Find where the given text appears and provide that cell's center as [x, y] coordinate. 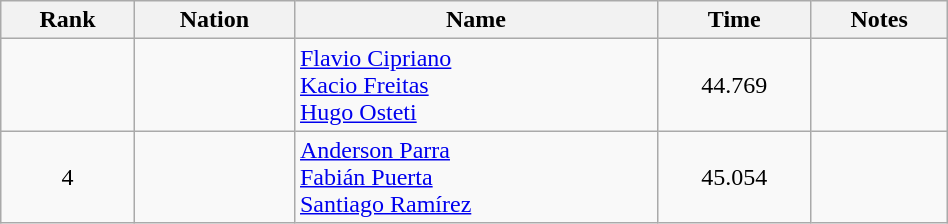
Time [734, 20]
Nation [214, 20]
Notes [879, 20]
Flavio CiprianoKacio FreitasHugo Osteti [476, 85]
4 [68, 177]
Rank [68, 20]
44.769 [734, 85]
45.054 [734, 177]
Name [476, 20]
Anderson ParraFabián PuertaSantiago Ramírez [476, 177]
